Capture the cell that displays the provided text and extract its [x, y] central coordinate. 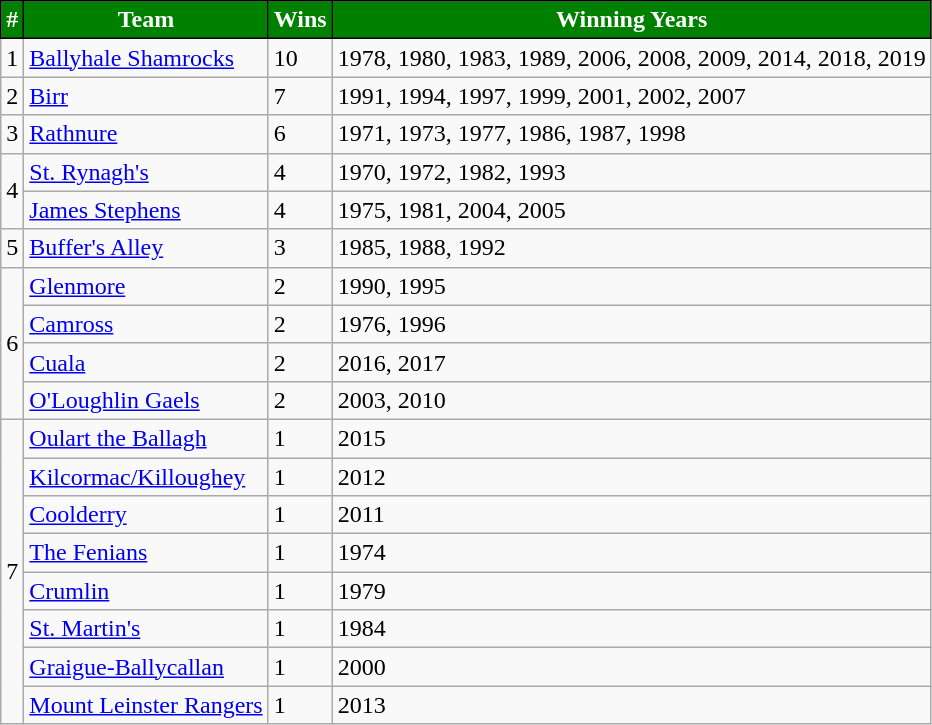
Camross [146, 324]
James Stephens [146, 210]
St. Rynagh's [146, 172]
2015 [632, 438]
St. Martin's [146, 629]
Glenmore [146, 286]
5 [12, 248]
1978, 1980, 1983, 1989, 2006, 2008, 2009, 2014, 2018, 2019 [632, 58]
Birr [146, 96]
1971, 1973, 1977, 1986, 1987, 1998 [632, 134]
Team [146, 20]
Buffer's Alley [146, 248]
2003, 2010 [632, 400]
# [12, 20]
2013 [632, 705]
1979 [632, 591]
Winning Years [632, 20]
1985, 1988, 1992 [632, 248]
Ballyhale Shamrocks [146, 58]
Crumlin [146, 591]
10 [300, 58]
Oulart the Ballagh [146, 438]
1975, 1981, 2004, 2005 [632, 210]
2012 [632, 477]
1990, 1995 [632, 286]
Graigue-Ballycallan [146, 667]
2016, 2017 [632, 362]
O'Loughlin Gaels [146, 400]
1974 [632, 553]
Kilcormac/Killoughey [146, 477]
The Fenians [146, 553]
1991, 1994, 1997, 1999, 2001, 2002, 2007 [632, 96]
Cuala [146, 362]
Wins [300, 20]
Coolderry [146, 515]
Rathnure [146, 134]
1970, 1972, 1982, 1993 [632, 172]
Mount Leinster Rangers [146, 705]
1976, 1996 [632, 324]
1984 [632, 629]
2000 [632, 667]
2011 [632, 515]
